Provide the [X, Y] coordinate of the cell's center where the given text is located.  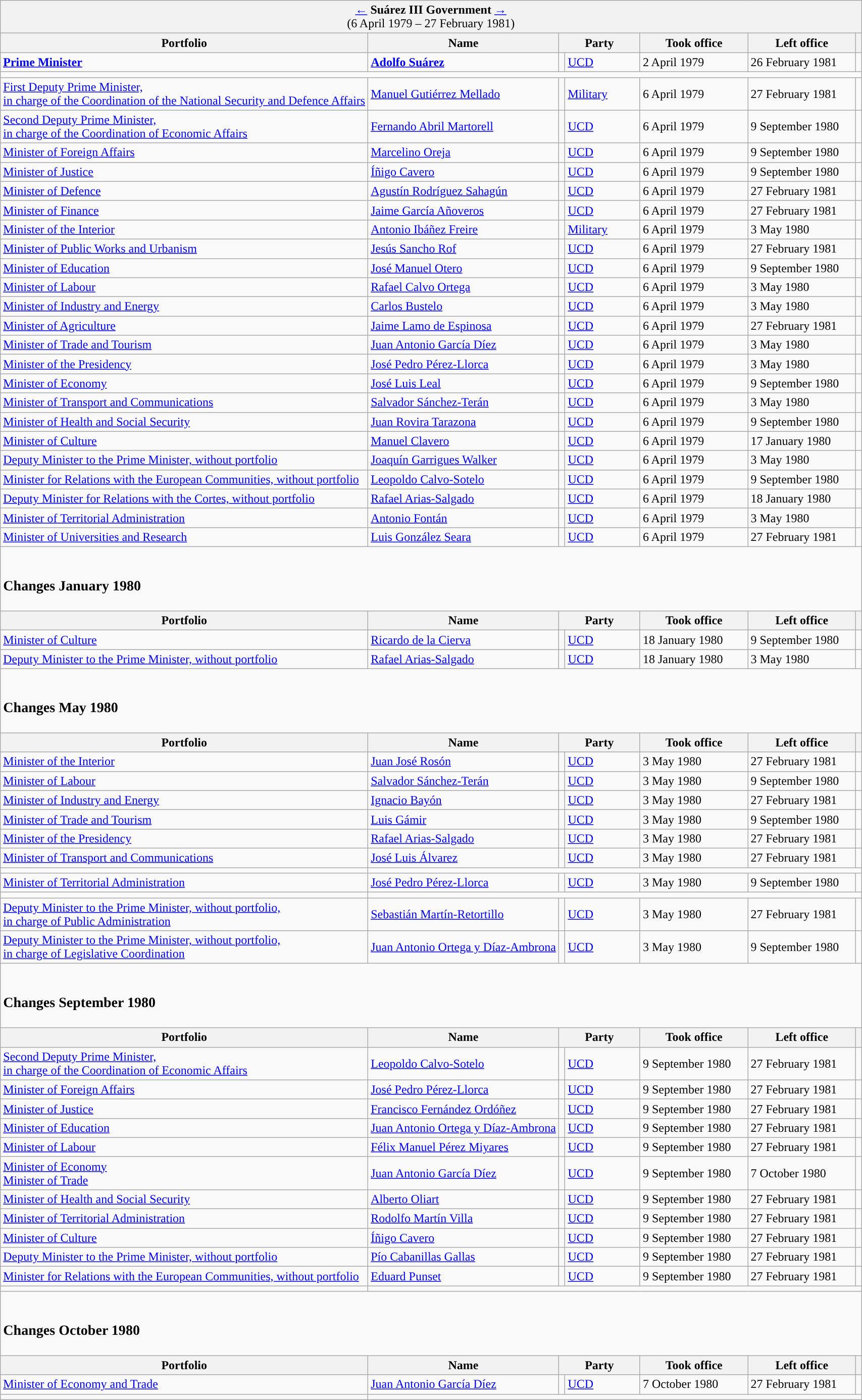
Minister of Universities and Research [184, 537]
Minister of Defence [184, 191]
Minister of Public Works and Urbanism [184, 248]
José Luis Álvarez [464, 858]
Manuel Gutiérrez Mellado [464, 94]
Rodolfo Martín Villa [464, 1219]
Rafael Calvo Ortega [464, 287]
Francisco Fernández Ordóñez [464, 1109]
José Manuel Otero [464, 268]
Luis González Seara [464, 537]
Joaquín Garrigues Walker [464, 460]
Marcelino Oreja [464, 153]
Minister of Economy [184, 383]
Deputy Minister for Relations with the Cortes, without portfolio [184, 498]
Agustín Rodríguez Sahagún [464, 191]
Manuel Clavero [464, 441]
Fernando Abril Martorell [464, 126]
Deputy Minister to the Prime Minister, without portfolio,in charge of Public Administration [184, 914]
Adolfo Suárez [464, 62]
Minister of Economy and Trade [184, 1384]
Juan Rovira Tarazona [464, 422]
Changes October 1980 [431, 1323]
First Deputy Prime Minister,in charge of the Coordination of the National Security and Defence Affairs [184, 94]
← Suárez III Government →(6 April 1979 – 27 February 1981) [431, 17]
Deputy Minister to the Prime Minister, without portfolio,in charge of Legislative Coordination [184, 947]
Jaime Lamo de Espinosa [464, 326]
Changes September 1980 [431, 996]
26 February 1981 [802, 62]
Carlos Bustelo [464, 307]
Changes May 1980 [431, 701]
Juan José Rosón [464, 762]
Ricardo de la Cierva [464, 640]
Sebastián Martín-Retortillo [464, 914]
Prime Minister [184, 62]
17 January 1980 [802, 441]
Alberto Oliart [464, 1199]
Jaime García Añoveros [464, 210]
Changes January 1980 [431, 579]
Antonio Fontán [464, 518]
Minister of Agriculture [184, 326]
Pío Cabanillas Gallas [464, 1257]
Luis Gámir [464, 819]
Eduard Punset [464, 1276]
2 April 1979 [694, 62]
Ignacio Bayón [464, 800]
Jesús Sancho Rof [464, 248]
Minister of EconomyMinister of Trade [184, 1173]
Antonio Ibáñez Freire [464, 229]
Félix Manuel Pérez Miyares [464, 1147]
José Luis Leal [464, 383]
Minister of Finance [184, 210]
